Return the [x, y] coordinate for the center point of the cell that contains the specified text.  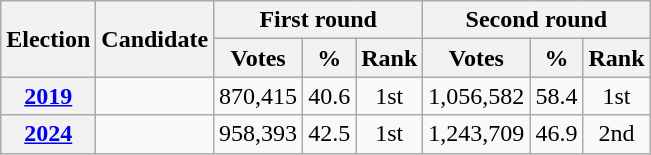
First round [318, 20]
870,415 [258, 96]
42.5 [330, 134]
1,243,709 [476, 134]
Election [48, 39]
58.4 [556, 96]
46.9 [556, 134]
1,056,582 [476, 96]
958,393 [258, 134]
2019 [48, 96]
Second round [536, 20]
2nd [616, 134]
40.6 [330, 96]
Candidate [155, 39]
2024 [48, 134]
